Extract the (X, Y) coordinate from the center of the cell holding the provided text.  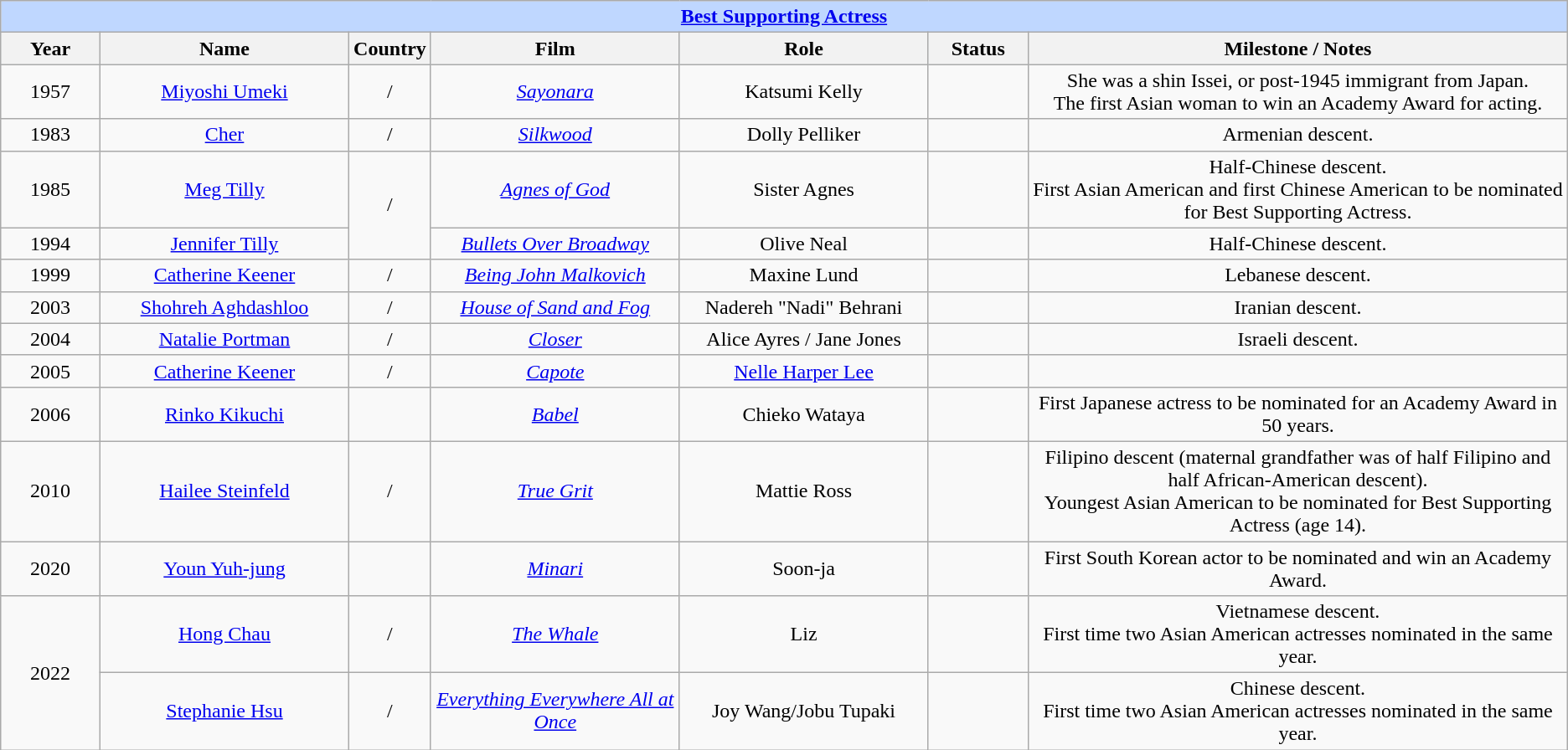
Youn Yuh-jung (224, 568)
Jennifer Tilly (224, 244)
Hailee Steinfeld (224, 491)
Miyoshi Umeki (224, 92)
Country (390, 49)
Sayonara (554, 92)
2020 (50, 568)
Soon-ja (804, 568)
Minari (554, 568)
Iranian descent. (1298, 307)
Liz (804, 634)
True Grit (554, 491)
Best Supporting Actress (784, 17)
1994 (50, 244)
Nelle Harper Lee (804, 371)
She was a shin Issei, or post-1945 immigrant from Japan.The first Asian woman to win an Academy Award for acting. (1298, 92)
2003 (50, 307)
1985 (50, 189)
Joy Wang/Jobu Tupaki (804, 711)
Name (224, 49)
Dolly Pelliker (804, 135)
1957 (50, 92)
Alice Ayres / Jane Jones (804, 339)
2010 (50, 491)
Sister Agnes (804, 189)
2005 (50, 371)
Vietnamese descent.First time two Asian American actresses nominated in the same year. (1298, 634)
Olive Neal (804, 244)
Mattie Ross (804, 491)
Capote (554, 371)
Role (804, 49)
Armenian descent. (1298, 135)
First Japanese actress to be nominated for an Academy Award in 50 years. (1298, 414)
Chieko Wataya (804, 414)
Babel (554, 414)
Chinese descent.First time two Asian American actresses nominated in the same year. (1298, 711)
Meg Tilly (224, 189)
The Whale (554, 634)
Half-Chinese descent.First Asian American and first Chinese American to be nominated for Best Supporting Actress. (1298, 189)
Nadereh "Nadi" Behrani (804, 307)
Lebanese descent. (1298, 275)
Agnes of God (554, 189)
Natalie Portman (224, 339)
Israeli descent. (1298, 339)
2004 (50, 339)
Half-Chinese descent. (1298, 244)
Cher (224, 135)
Maxine Lund (804, 275)
Katsumi Kelly (804, 92)
1999 (50, 275)
2022 (50, 673)
Bullets Over Broadway (554, 244)
House of Sand and Fog (554, 307)
Milestone / Notes (1298, 49)
Closer (554, 339)
Hong Chau (224, 634)
First South Korean actor to be nominated and win an Academy Award. (1298, 568)
Being John Malkovich (554, 275)
Shohreh Aghdashloo (224, 307)
Stephanie Hsu (224, 711)
Silkwood (554, 135)
Status (978, 49)
1983 (50, 135)
Film (554, 49)
Rinko Kikuchi (224, 414)
2006 (50, 414)
Year (50, 49)
Everything Everywhere All at Once (554, 711)
